Return the (X, Y) coordinate for the center point of the cell that contains the specified text.  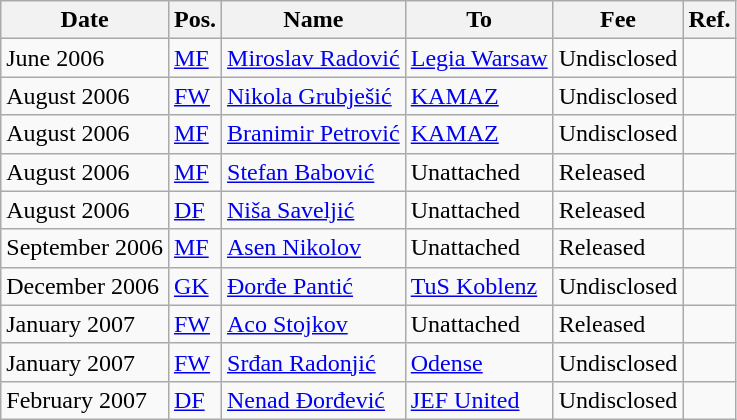
Nikola Grubješić (314, 96)
Date (85, 20)
Legia Warsaw (479, 58)
Đorđe Pantić (314, 286)
February 2007 (85, 400)
Pos. (194, 20)
Name (314, 20)
Branimir Petrović (314, 134)
Nenad Đorđević (314, 400)
Srđan Radonjić (314, 362)
Asen Nikolov (314, 248)
Stefan Babović (314, 172)
Niša Saveljić (314, 210)
September 2006 (85, 248)
TuS Koblenz (479, 286)
December 2006 (85, 286)
Ref. (710, 20)
GK (194, 286)
Miroslav Radović (314, 58)
To (479, 20)
Fee (618, 20)
June 2006 (85, 58)
JEF United (479, 400)
Odense (479, 362)
Aco Stojkov (314, 324)
